Pinpoint the cell where the given text exists, returning its (x, y) midpoint coordinate. 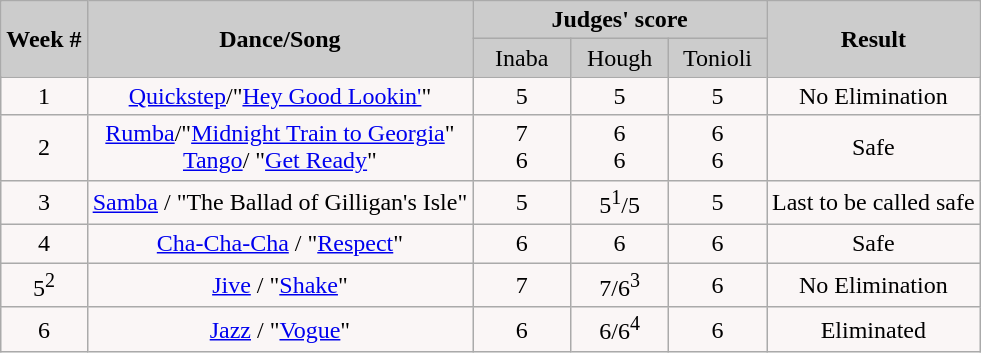
Last to be called safe (873, 202)
Jazz / "Vogue" (280, 330)
Judges' score (620, 20)
2 (44, 148)
Rumba/"Midnight Train to Georgia" Tango/ "Get Ready" (280, 148)
Result (873, 39)
Eliminated (873, 330)
Hough (620, 58)
Tonioli (718, 58)
6/64 (620, 330)
7/63 (620, 286)
7 (522, 286)
52 (44, 286)
Jive / "Shake" (280, 286)
Cha-Cha-Cha / "Respect" (280, 244)
4 (44, 244)
Quickstep/"Hey Good Lookin'" (280, 96)
Inaba (522, 58)
3 (44, 202)
76 (522, 148)
Dance/Song (280, 39)
1 (44, 96)
51/5 (620, 202)
Week # (44, 39)
Samba / "The Ballad of Gilligan's Isle" (280, 202)
